Identify which cell holds the provided text, then report its (x, y) central coordinate. 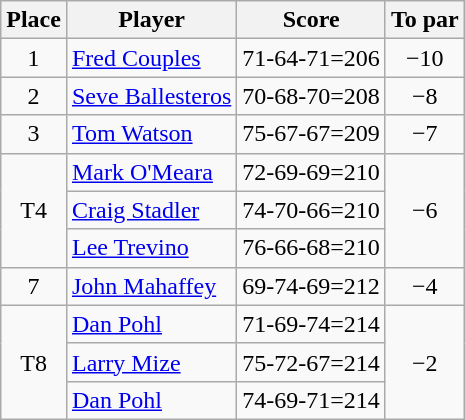
T8 (34, 362)
Score (312, 20)
70-68-70=208 (312, 96)
72-69-69=210 (312, 172)
75-67-67=209 (312, 134)
74-69-71=214 (312, 400)
Player (151, 20)
71-69-74=214 (312, 324)
7 (34, 286)
Seve Ballesteros (151, 96)
Tom Watson (151, 134)
Craig Stadler (151, 210)
3 (34, 134)
T4 (34, 210)
Fred Couples (151, 58)
71-64-71=206 (312, 58)
69-74-69=212 (312, 286)
75-72-67=214 (312, 362)
−7 (424, 134)
−10 (424, 58)
1 (34, 58)
−2 (424, 362)
74-70-66=210 (312, 210)
Place (34, 20)
2 (34, 96)
Larry Mize (151, 362)
Lee Trevino (151, 248)
76-66-68=210 (312, 248)
Mark O'Meara (151, 172)
−6 (424, 210)
To par (424, 20)
−4 (424, 286)
−8 (424, 96)
John Mahaffey (151, 286)
